Identify which cell holds the provided text, then report its (x, y) central coordinate. 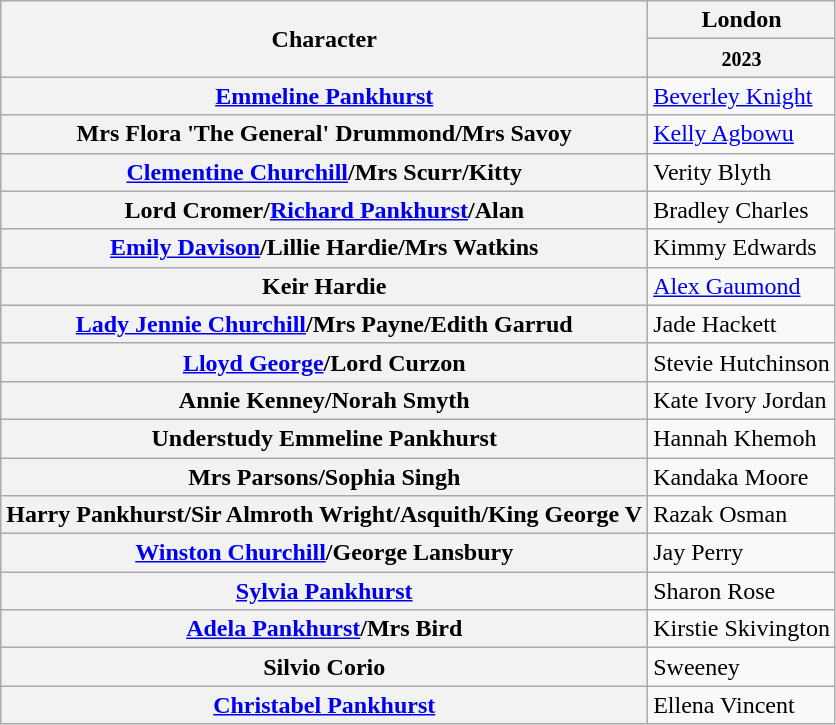
Razak Osman (742, 515)
Kelly Agbowu (742, 134)
Jade Hackett (742, 324)
Understudy Emmeline Pankhurst (324, 438)
Emmeline Pankhurst (324, 96)
Beverley Knight (742, 96)
Kirstie Skivington (742, 629)
Lord Cromer/Richard Pankhurst/Alan (324, 210)
Lady Jennie Churchill/Mrs Payne/Edith Garrud (324, 324)
Alex Gaumond (742, 286)
Kimmy Edwards (742, 248)
Sweeney (742, 667)
Sylvia Pankhurst (324, 591)
Silvio Corio (324, 667)
Emily Davison/Lillie Hardie/Mrs Watkins (324, 248)
London (742, 20)
Hannah Khemoh (742, 438)
Clementine Churchill/Mrs Scurr/Kitty (324, 172)
Stevie Hutchinson (742, 362)
Verity Blyth (742, 172)
Kandaka Moore (742, 477)
2023 (742, 58)
Jay Perry (742, 553)
Mrs Parsons/Sophia Singh (324, 477)
Annie Kenney/Norah Smyth (324, 400)
Harry Pankhurst/Sir Almroth Wright/Asquith/King George V (324, 515)
Lloyd George/Lord Curzon (324, 362)
Character (324, 39)
Winston Churchill/George Lansbury (324, 553)
Mrs Flora 'The General' Drummond/Mrs Savoy (324, 134)
Bradley Charles (742, 210)
Ellena Vincent (742, 705)
Adela Pankhurst/Mrs Bird (324, 629)
Sharon Rose (742, 591)
Keir Hardie (324, 286)
Christabel Pankhurst (324, 705)
Kate Ivory Jordan (742, 400)
